Extract the (x, y) coordinate from the center of the cell holding the provided text.  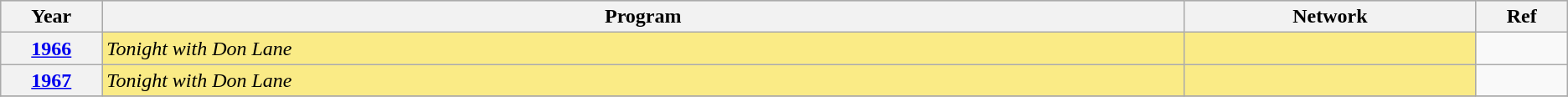
Year (52, 17)
Ref (1521, 17)
1966 (52, 48)
Network (1330, 17)
1967 (52, 80)
Program (643, 17)
